Extract the (X, Y) coordinate from the center of the cell holding the provided text.  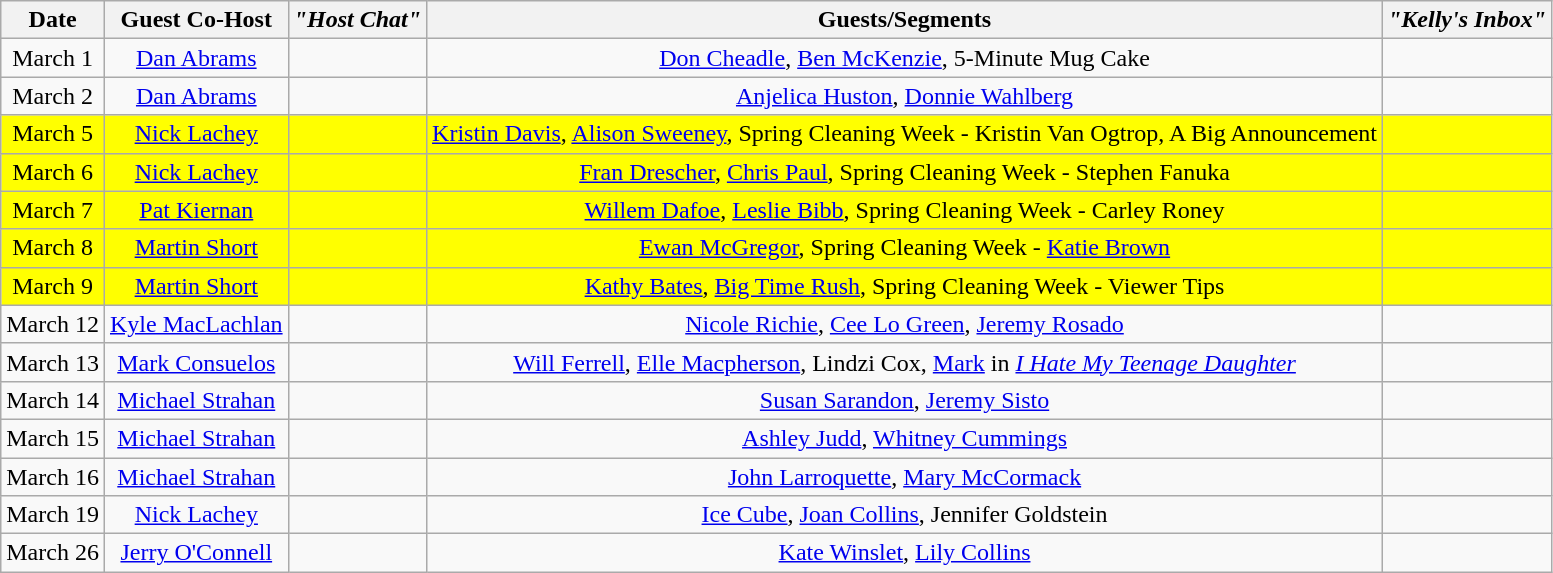
March 16 (53, 477)
March 15 (53, 438)
Susan Sarandon, Jeremy Sisto (905, 400)
Ewan McGregor, Spring Cleaning Week - Katie Brown (905, 248)
March 1 (53, 58)
March 13 (53, 362)
March 12 (53, 324)
Guests/Segments (905, 20)
Kristin Davis, Alison Sweeney, Spring Cleaning Week - Kristin Van Ogtrop, A Big Announcement (905, 134)
March 8 (53, 248)
Nicole Richie, Cee Lo Green, Jeremy Rosado (905, 324)
Anjelica Huston, Donnie Wahlberg (905, 96)
Kyle MacLachlan (196, 324)
Jerry O'Connell (196, 553)
March 7 (53, 210)
Will Ferrell, Elle Macpherson, Lindzi Cox, Mark in I Hate My Teenage Daughter (905, 362)
March 6 (53, 172)
Guest Co-Host (196, 20)
March 5 (53, 134)
Date (53, 20)
Don Cheadle, Ben McKenzie, 5-Minute Mug Cake (905, 58)
March 2 (53, 96)
John Larroquette, Mary McCormack (905, 477)
Kathy Bates, Big Time Rush, Spring Cleaning Week - Viewer Tips (905, 286)
"Host Chat" (357, 20)
Ice Cube, Joan Collins, Jennifer Goldstein (905, 515)
March 26 (53, 553)
Ashley Judd, Whitney Cummings (905, 438)
Kate Winslet, Lily Collins (905, 553)
Willem Dafoe, Leslie Bibb, Spring Cleaning Week - Carley Roney (905, 210)
March 19 (53, 515)
Pat Kiernan (196, 210)
March 9 (53, 286)
March 14 (53, 400)
Fran Drescher, Chris Paul, Spring Cleaning Week - Stephen Fanuka (905, 172)
Mark Consuelos (196, 362)
"Kelly's Inbox" (1468, 20)
